Scan for the cell matching the given text and deliver its (x, y) coordinate at center. 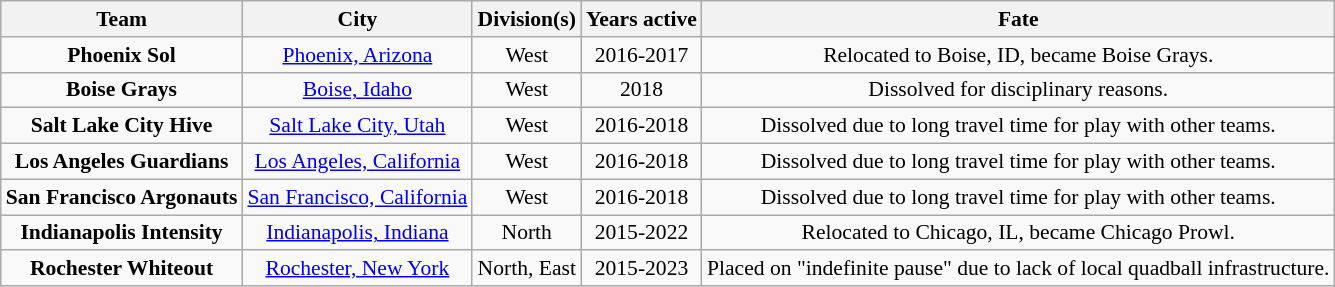
Division(s) (526, 19)
Phoenix Sol (122, 55)
Relocated to Chicago, IL, became Chicago Prowl. (1018, 233)
2015-2023 (642, 269)
Indianapolis, Indiana (357, 233)
San Francisco, California (357, 197)
Salt Lake City, Utah (357, 126)
Salt Lake City Hive (122, 126)
Boise Grays (122, 90)
North (526, 233)
Team (122, 19)
Los Angeles, California (357, 162)
North, East (526, 269)
Placed on "indefinite pause" due to lack of local quadball infrastructure. (1018, 269)
Rochester Whiteout (122, 269)
San Francisco Argonauts (122, 197)
Los Angeles Guardians (122, 162)
Boise, Idaho (357, 90)
2018 (642, 90)
Dissolved for disciplinary reasons. (1018, 90)
Indianapolis Intensity (122, 233)
Rochester, New York (357, 269)
2016-2017 (642, 55)
Years active (642, 19)
Relocated to Boise, ID, became Boise Grays. (1018, 55)
2015-2022 (642, 233)
City (357, 19)
Fate (1018, 19)
Phoenix, Arizona (357, 55)
